Capture the cell that displays the provided text and extract its (x, y) central coordinate. 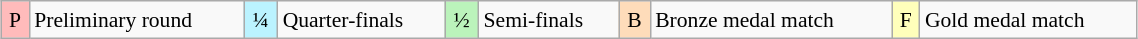
B (634, 20)
F (906, 20)
Bronze medal match (770, 20)
P (15, 20)
Gold medal match (1028, 20)
½ (462, 20)
Semi-finals (549, 20)
Quarter-finals (362, 20)
¼ (261, 20)
Preliminary round (136, 20)
